Identify which cell holds the provided text, then report its [X, Y] central coordinate. 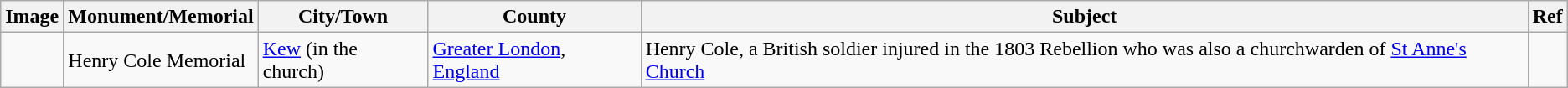
Subject [1084, 17]
Monument/Memorial [161, 17]
Kew (in the church) [343, 60]
City/Town [343, 17]
Ref [1548, 17]
County [534, 17]
Henry Cole Memorial [161, 60]
Image [32, 17]
Henry Cole, a British soldier injured in the 1803 Rebellion who was also a churchwarden of St Anne's Church [1084, 60]
Greater London, England [534, 60]
